Output the (X, Y) coordinate of the center of the cell containing the given text.  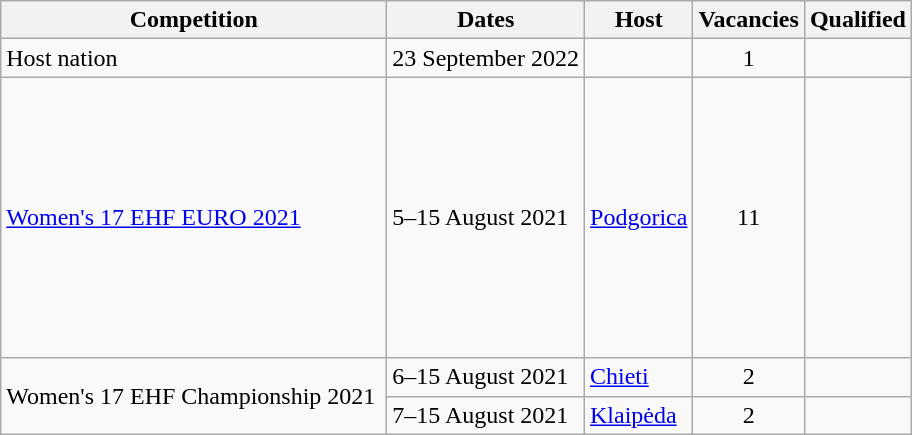
Women's 17 EHF EURO 2021 (194, 218)
5–15 August 2021 (486, 218)
1 (749, 58)
Podgorica (639, 218)
7–15 August 2021 (486, 415)
Competition (194, 20)
Host (639, 20)
Dates (486, 20)
Host nation (194, 58)
Chieti (639, 377)
11 (749, 218)
6–15 August 2021 (486, 377)
Women's 17 EHF Championship 2021 (194, 396)
Qualified (858, 20)
Vacancies (749, 20)
23 September 2022 (486, 58)
Klaipėda (639, 415)
